Search for the cell housing the specified text and yield its (X, Y) center coordinate. 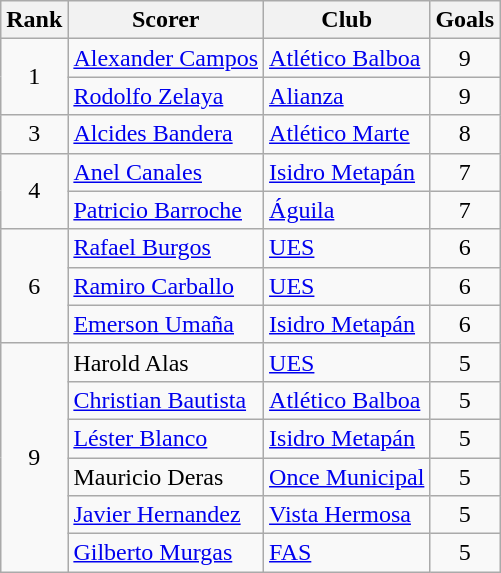
Águila (347, 210)
3 (34, 134)
Javier Hernandez (166, 515)
Christian Bautista (166, 400)
FAS (347, 553)
8 (465, 134)
Vista Hermosa (347, 515)
Gilberto Murgas (166, 553)
Scorer (166, 20)
Goals (465, 20)
Ramiro Carballo (166, 286)
1 (34, 77)
Patricio Barroche (166, 210)
Rodolfo Zelaya (166, 96)
Atlético Marte (347, 134)
Alcides Bandera (166, 134)
Anel Canales (166, 172)
Club (347, 20)
Mauricio Deras (166, 477)
4 (34, 191)
Once Municipal (347, 477)
Rank (34, 20)
Léster Blanco (166, 438)
Rafael Burgos (166, 248)
Harold Alas (166, 362)
Alexander Campos (166, 58)
Alianza (347, 96)
Emerson Umaña (166, 324)
